Scan for the cell matching the given text and deliver its [x, y] coordinate at center. 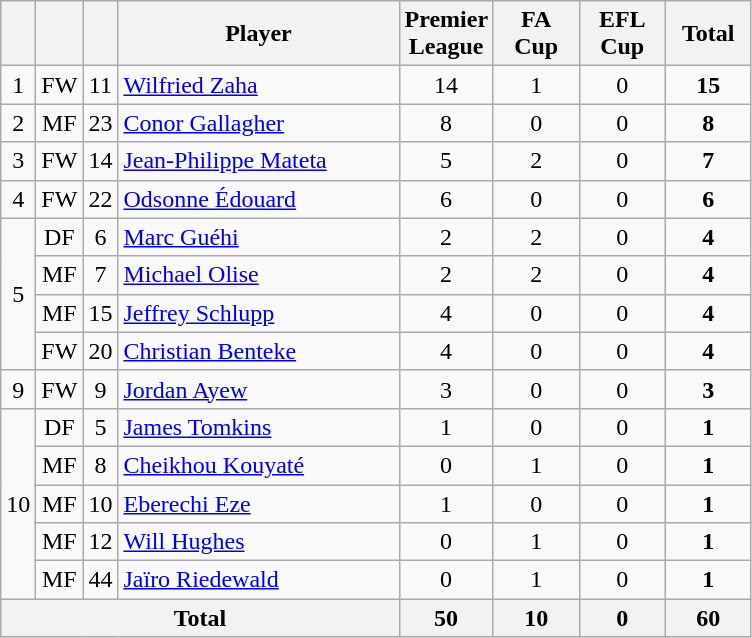
James Tomkins [258, 427]
44 [100, 580]
Odsonne Édouard [258, 199]
Jean-Philippe Mateta [258, 161]
20 [100, 351]
60 [708, 618]
Jaïro Riedewald [258, 580]
Christian Benteke [258, 351]
FA Cup [536, 34]
22 [100, 199]
Marc Guéhi [258, 237]
Player [258, 34]
Wilfried Zaha [258, 85]
Will Hughes [258, 542]
11 [100, 85]
23 [100, 123]
Michael Olise [258, 275]
Jordan Ayew [258, 389]
Premier League [446, 34]
50 [446, 618]
Conor Gallagher [258, 123]
Cheikhou Kouyaté [258, 465]
12 [100, 542]
Eberechi Eze [258, 503]
Jeffrey Schlupp [258, 313]
EFL Cup [622, 34]
